Locate the cell with the specified text and output its (x, y) center coordinate. 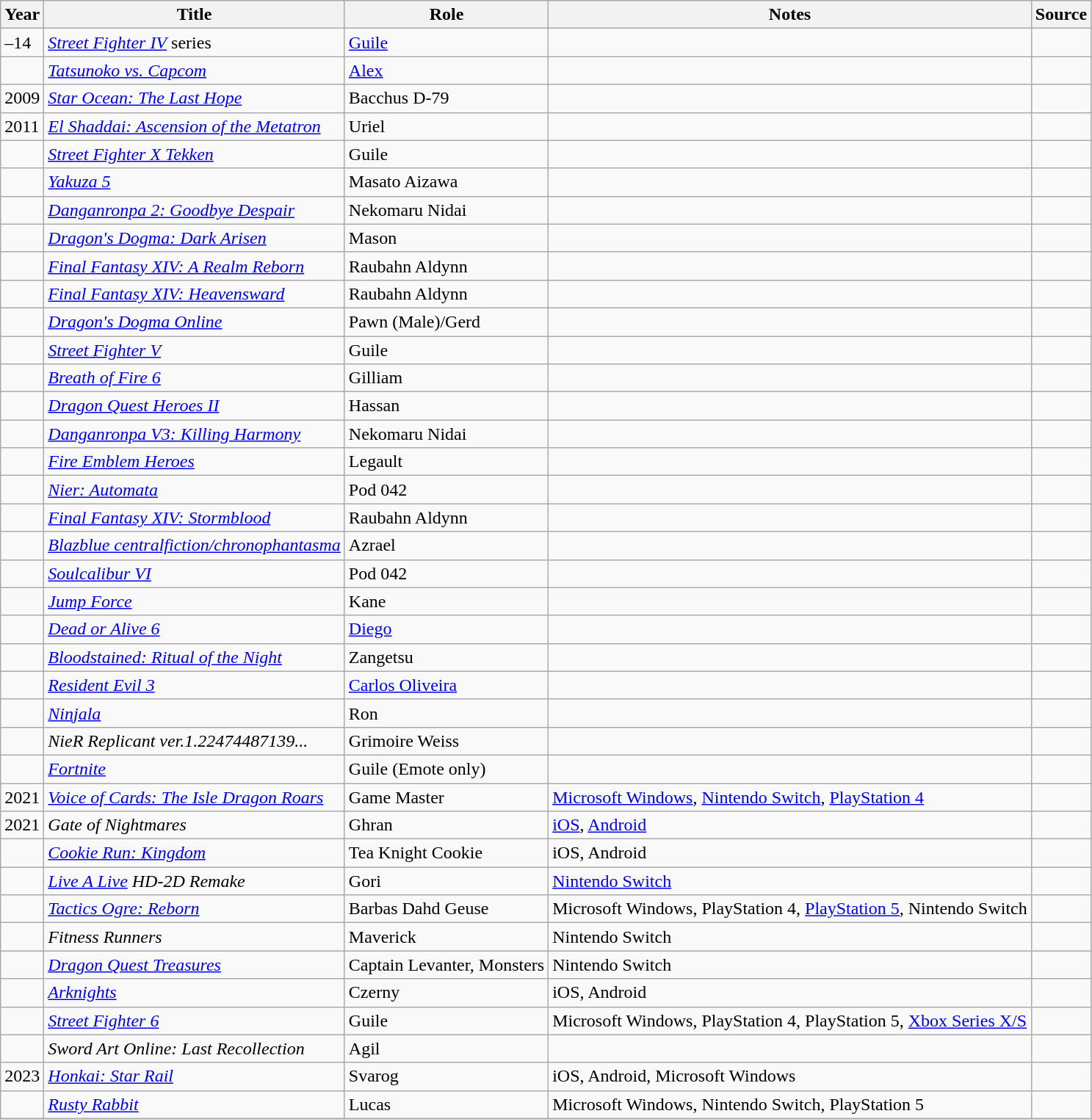
Street Fighter 6 (194, 1021)
Microsoft Windows, PlayStation 4, PlayStation 5, Xbox Series X/S (790, 1021)
Alex (446, 70)
Tea Knight Cookie (446, 853)
Svarog (446, 1076)
Agil (446, 1049)
Game Master (446, 797)
Bloodstained: Ritual of the Night (194, 657)
Title (194, 15)
Microsoft Windows, Nintendo Switch, PlayStation 4 (790, 797)
Grimoire Weiss (446, 741)
Carlos Oliveira (446, 685)
Pawn (Male)/Gerd (446, 322)
Live A Live HD-2D Remake (194, 881)
Arknights (194, 993)
Street Fighter X Tekken (194, 154)
Nier: Automata (194, 490)
Legault (446, 462)
Danganronpa 2: Goodbye Despair (194, 210)
Tatsunoko vs. Capcom (194, 70)
Uriel (446, 126)
Dragon Quest Heroes II (194, 406)
Final Fantasy XIV: Heavensward (194, 294)
Azrael (446, 546)
Fire Emblem Heroes (194, 462)
Rusty Rabbit (194, 1104)
2023 (22, 1076)
Tactics Ogre: Reborn (194, 909)
Cookie Run: Kingdom (194, 853)
Source (1060, 15)
Fitness Runners (194, 937)
2009 (22, 98)
Street Fighter IV series (194, 43)
Gate of Nightmares (194, 825)
Microsoft Windows, Nintendo Switch, PlayStation 5 (790, 1104)
Czerny (446, 993)
Dragon Quest Treasures (194, 965)
Breath of Fire 6 (194, 378)
Sword Art Online: Last Recollection (194, 1049)
Blazblue centralfiction/chronophantasma (194, 546)
Masato Aizawa (446, 182)
Yakuza 5 (194, 182)
Captain Levanter, Monsters (446, 965)
–14 (22, 43)
Year (22, 15)
Danganronpa V3: Killing Harmony (194, 434)
Gori (446, 881)
Notes (790, 15)
Jump Force (194, 601)
2011 (22, 126)
Gilliam (446, 378)
Honkai: Star Rail (194, 1076)
Mason (446, 238)
Kane (446, 601)
Microsoft Windows, PlayStation 4, PlayStation 5, Nintendo Switch (790, 909)
Guile (Emote only) (446, 769)
Zangetsu (446, 657)
Star Ocean: The Last Hope (194, 98)
Ron (446, 713)
Ghran (446, 825)
Resident Evil 3 (194, 685)
Street Fighter V (194, 350)
Final Fantasy XIV: Stormblood (194, 518)
Soulcalibur VI (194, 573)
Dragon's Dogma: Dark Arisen (194, 238)
Maverick (446, 937)
Ninjala (194, 713)
Hassan (446, 406)
Final Fantasy XIV: A Realm Reborn (194, 266)
Role (446, 15)
Dragon's Dogma Online (194, 322)
NieR Replicant ver.1.22474487139... (194, 741)
Lucas (446, 1104)
Fortnite (194, 769)
El Shaddai: Ascension of the Metatron (194, 126)
Diego (446, 629)
Voice of Cards: The Isle Dragon Roars (194, 797)
Barbas Dahd Geuse (446, 909)
Dead or Alive 6 (194, 629)
Bacchus D-79 (446, 98)
iOS, Android, Microsoft Windows (790, 1076)
